Scan for the cell matching the given text and deliver its [X, Y] coordinate at center. 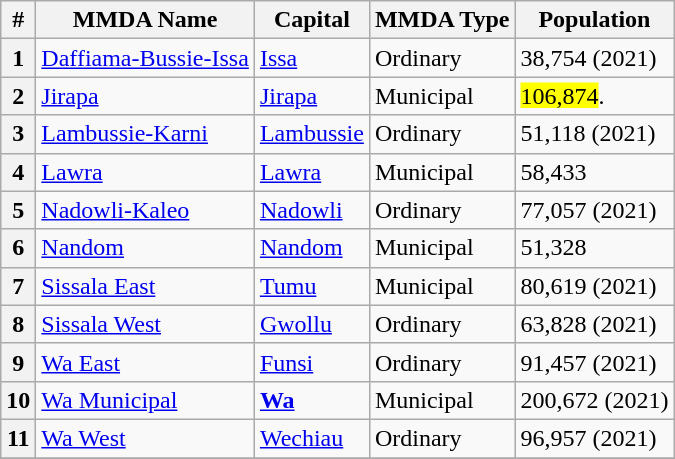
2 [18, 96]
Wa Municipal [146, 400]
Wa West [146, 438]
106,874. [594, 96]
63,828 (2021) [594, 324]
Wa [312, 400]
Sissala East [146, 286]
8 [18, 324]
4 [18, 172]
58,433 [594, 172]
80,619 (2021) [594, 286]
MMDA Name [146, 20]
9 [18, 362]
Funsi [312, 362]
1 [18, 58]
Population [594, 20]
Nadowli-Kaleo [146, 210]
Tumu [312, 286]
Lambussie-Karni [146, 134]
Lambussie [312, 134]
7 [18, 286]
91,457 (2021) [594, 362]
Sissala West [146, 324]
51,118 (2021) [594, 134]
# [18, 20]
51,328 [594, 248]
77,057 (2021) [594, 210]
38,754 (2021) [594, 58]
Wechiau [312, 438]
Nadowli [312, 210]
3 [18, 134]
11 [18, 438]
Issa [312, 58]
10 [18, 400]
MMDA Type [442, 20]
96,957 (2021) [594, 438]
200,672 (2021) [594, 400]
5 [18, 210]
Wa East [146, 362]
Capital [312, 20]
6 [18, 248]
Daffiama-Bussie-Issa [146, 58]
Gwollu [312, 324]
